Return the [X, Y] coordinate for the center point of the cell that contains the specified text.  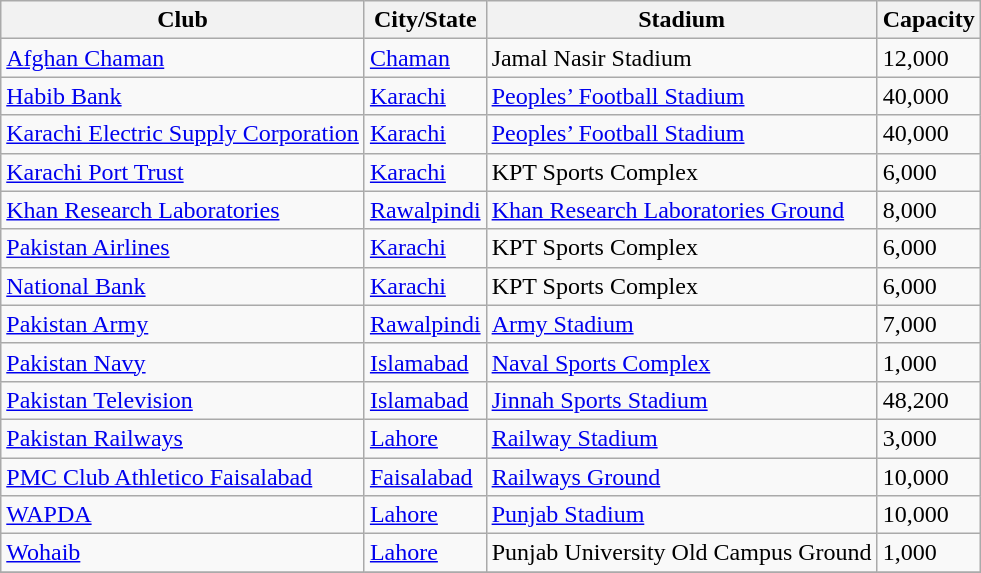
Club [183, 20]
Khan Research Laboratories Ground [682, 210]
Afghan Chaman [183, 58]
Railway Stadium [682, 438]
Chaman [425, 58]
Capacity [928, 20]
12,000 [928, 58]
PMC Club Athletico Faisalabad [183, 477]
Punjab University Old Campus Ground [682, 553]
Habib Bank [183, 96]
Railways Ground [682, 477]
8,000 [928, 210]
48,200 [928, 400]
Karachi Port Trust [183, 172]
Wohaib [183, 553]
City/State [425, 20]
3,000 [928, 438]
Pakistan Television [183, 400]
Stadium [682, 20]
Karachi Electric Supply Corporation [183, 134]
WAPDA [183, 515]
Naval Sports Complex [682, 362]
Jamal Nasir Stadium [682, 58]
Faisalabad [425, 477]
Khan Research Laboratories [183, 210]
Pakistan Railways [183, 438]
Army Stadium [682, 324]
Pakistan Navy [183, 362]
7,000 [928, 324]
Pakistan Army [183, 324]
Jinnah Sports Stadium [682, 400]
Pakistan Airlines [183, 248]
National Bank [183, 286]
Punjab Stadium [682, 515]
